Identify which cell holds the provided text, then report its [x, y] central coordinate. 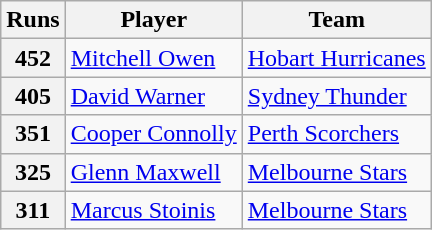
311 [33, 210]
Cooper Connolly [154, 134]
Player [154, 20]
Perth Scorchers [336, 134]
Mitchell Owen [154, 58]
Glenn Maxwell [154, 172]
351 [33, 134]
David Warner [154, 96]
Runs [33, 20]
Team [336, 20]
Hobart Hurricanes [336, 58]
452 [33, 58]
Marcus Stoinis [154, 210]
Sydney Thunder [336, 96]
405 [33, 96]
325 [33, 172]
